Locate the cell with the specified text and output its [X, Y] center coordinate. 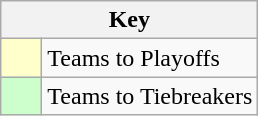
Key [130, 20]
Teams to Tiebreakers [150, 96]
Teams to Playoffs [150, 58]
